From the cell containing the given text, extract its center point as (x, y) coordinate. 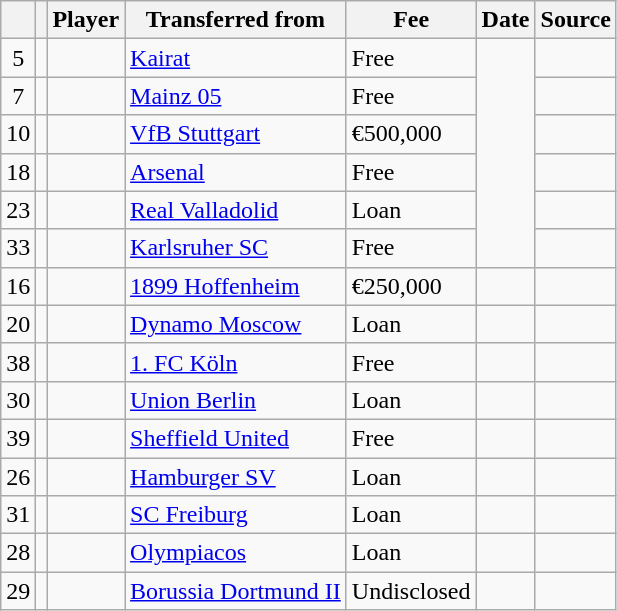
39 (18, 438)
€250,000 (411, 286)
1. FC Köln (236, 362)
Player (86, 20)
Arsenal (236, 172)
1899 Hoffenheim (236, 286)
Mainz 05 (236, 96)
31 (18, 515)
Date (506, 20)
Source (576, 20)
Olympiacos (236, 553)
Real Valladolid (236, 210)
16 (18, 286)
20 (18, 324)
Karlsruher SC (236, 248)
10 (18, 134)
Hamburger SV (236, 477)
Union Berlin (236, 400)
SC Freiburg (236, 515)
28 (18, 553)
Sheffield United (236, 438)
Dynamo Moscow (236, 324)
€500,000 (411, 134)
Transferred from (236, 20)
Kairat (236, 58)
18 (18, 172)
38 (18, 362)
Undisclosed (411, 591)
Fee (411, 20)
29 (18, 591)
30 (18, 400)
23 (18, 210)
VfB Stuttgart (236, 134)
5 (18, 58)
26 (18, 477)
Borussia Dortmund II (236, 591)
7 (18, 96)
33 (18, 248)
